Return the (X, Y) coordinate for the center point of the cell that contains the specified text.  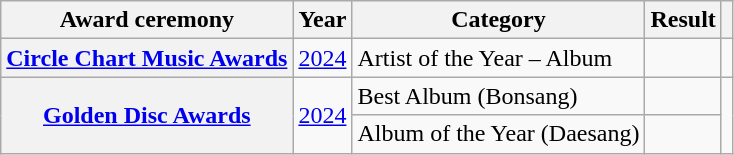
Golden Disc Awards (147, 115)
Category (498, 20)
Year (322, 20)
Circle Chart Music Awards (147, 58)
Best Album (Bonsang) (498, 96)
Award ceremony (147, 20)
Result (683, 20)
Artist of the Year – Album (498, 58)
Album of the Year (Daesang) (498, 134)
